Determine the (x, y) coordinate at the center of the cell enclosing the given text.  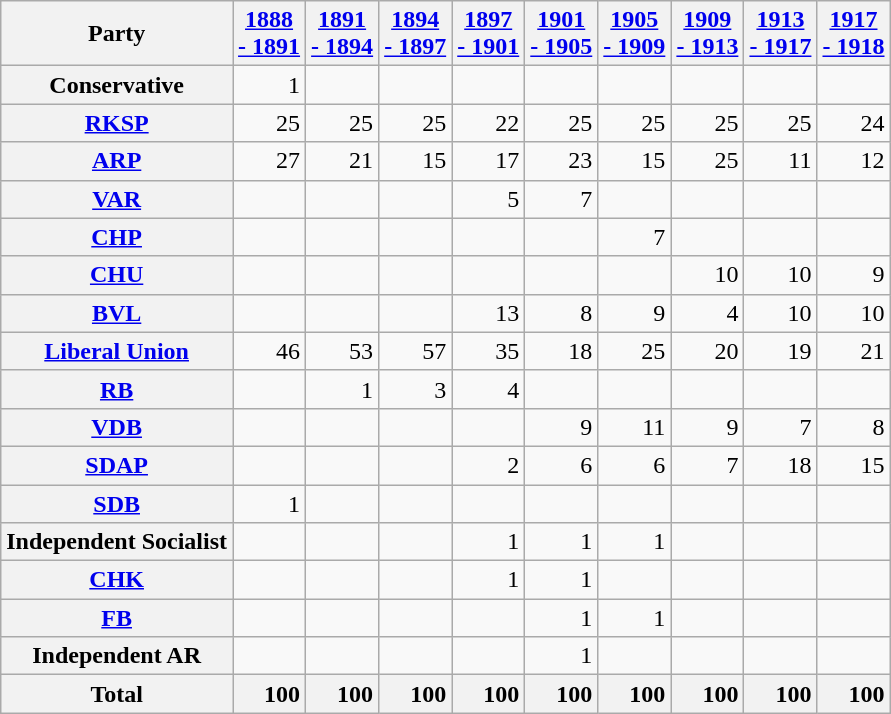
Conservative (117, 85)
SDB (117, 503)
Party (117, 34)
2 (488, 465)
Total (117, 694)
1909- 1913 (708, 34)
57 (416, 351)
20 (708, 351)
FB (117, 618)
1913- 1917 (780, 34)
46 (270, 351)
3 (416, 389)
1897- 1901 (488, 34)
CHU (117, 275)
23 (562, 161)
SDAP (117, 465)
19 (780, 351)
35 (488, 351)
1917- 1918 (854, 34)
22 (488, 123)
RKSP (117, 123)
VAR (117, 199)
17 (488, 161)
24 (854, 123)
ARP (117, 161)
12 (854, 161)
BVL (117, 313)
1901- 1905 (562, 34)
1905- 1909 (634, 34)
5 (488, 199)
1894- 1897 (416, 34)
27 (270, 161)
Independent AR (117, 656)
1891- 1894 (342, 34)
VDB (117, 427)
Liberal Union (117, 351)
1888- 1891 (270, 34)
CHK (117, 580)
53 (342, 351)
RB (117, 389)
Independent Socialist (117, 542)
13 (488, 313)
CHP (117, 237)
